Output the (x, y) coordinate of the center of the cell containing the given text.  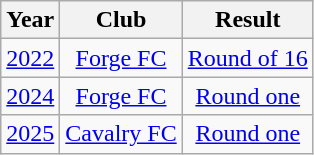
2022 (30, 58)
Result (248, 20)
2024 (30, 96)
Cavalry FC (121, 134)
Club (121, 20)
Round of 16 (248, 58)
Year (30, 20)
2025 (30, 134)
